Return the (x, y) coordinate for the center point of the cell that contains the specified text.  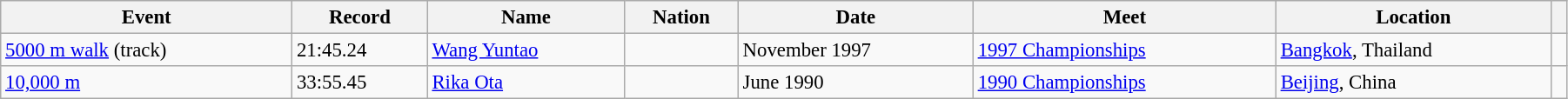
Beijing, China (1413, 82)
November 1997 (855, 50)
Wang Yuntao (526, 50)
Location (1413, 17)
1997 Championships (1124, 50)
Meet (1124, 17)
5000 m walk (track) (146, 50)
Record (360, 17)
Rika Ota (526, 82)
June 1990 (855, 82)
Bangkok, Thailand (1413, 50)
10,000 m (146, 82)
Event (146, 17)
Name (526, 17)
33:55.45 (360, 82)
1990 Championships (1124, 82)
21:45.24 (360, 50)
Nation (682, 17)
Date (855, 17)
